Provide the [X, Y] coordinate of the cell's center where the given text is located.  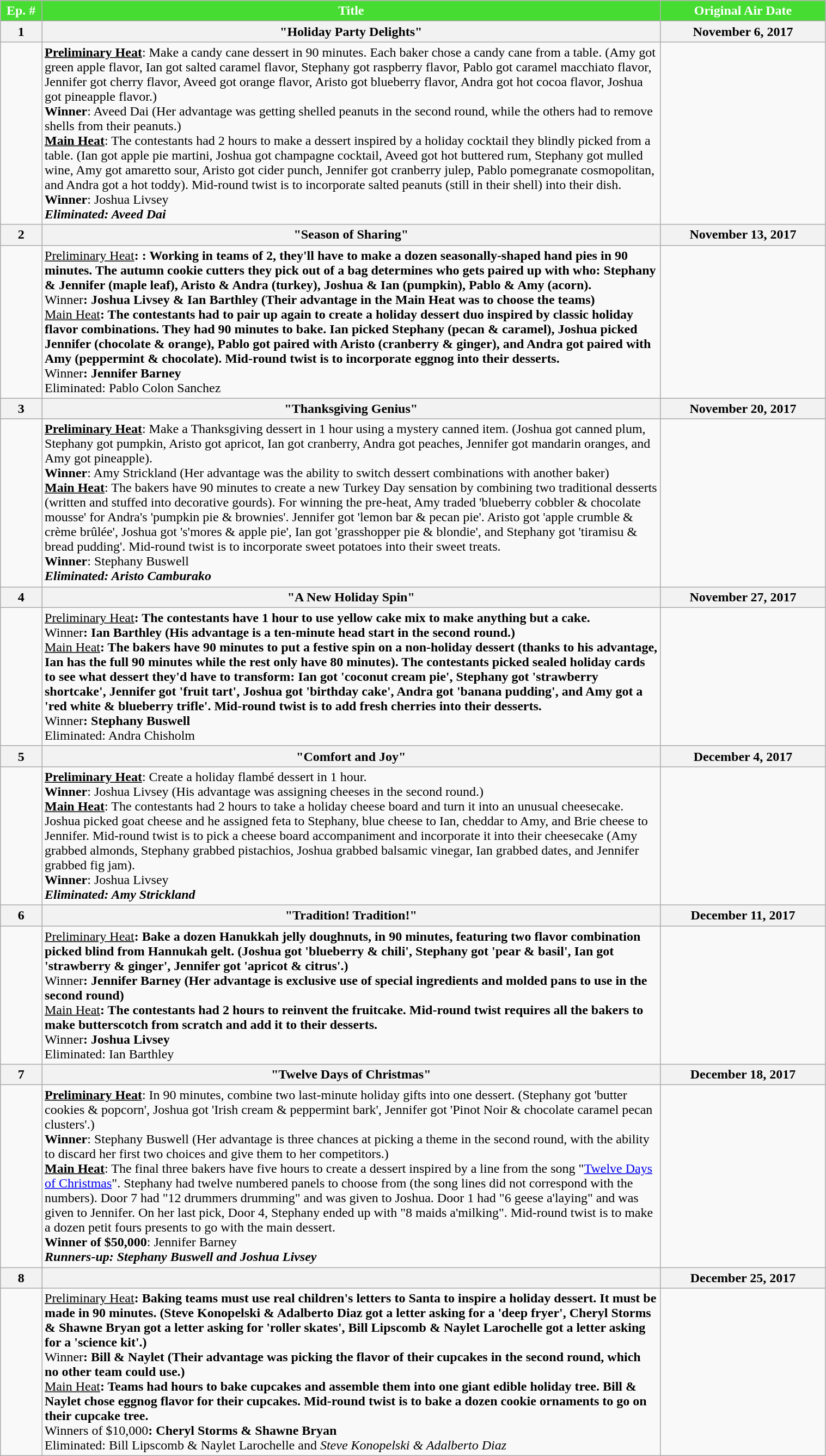
November 13, 2017 [743, 235]
December 18, 2017 [743, 1075]
"Season of Sharing" [351, 235]
8 [21, 1278]
Original Air Date [743, 11]
November 27, 2017 [743, 597]
5 [21, 756]
4 [21, 597]
December 25, 2017 [743, 1278]
2 [21, 235]
December 4, 2017 [743, 756]
1 [21, 32]
3 [21, 409]
November 6, 2017 [743, 32]
Ep. # [21, 11]
"Thanksgiving Genius" [351, 409]
7 [21, 1075]
December 11, 2017 [743, 915]
November 20, 2017 [743, 409]
6 [21, 915]
"Twelve Days of Christmas" [351, 1075]
"Tradition! Tradition!" [351, 915]
Title [351, 11]
"Holiday Party Delights" [351, 32]
"A New Holiday Spin" [351, 597]
"Comfort and Joy" [351, 756]
